From the cell containing the given text, extract its center point as [x, y] coordinate. 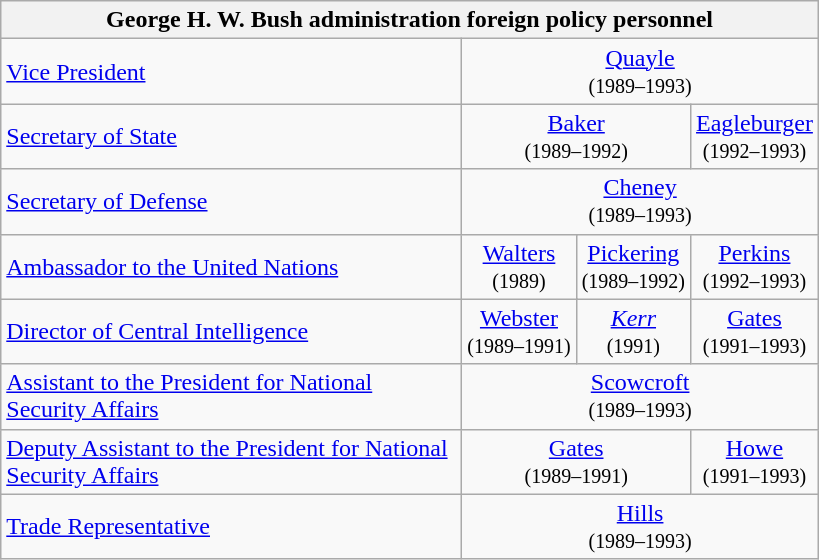
Gates(1989–1991) [576, 462]
Director of Central Intelligence [232, 332]
Kerr(1991) [633, 332]
Baker(1989–1992) [576, 136]
Pickering(1989–1992) [633, 266]
George H. W. Bush administration foreign policy personnel [410, 20]
Walters(1989) [519, 266]
Quayle(1989–1993) [640, 72]
Perkins(1992–1993) [755, 266]
Gates(1991–1993) [755, 332]
Deputy Assistant to the President for National Security Affairs [232, 462]
Hills(1989–1993) [640, 526]
Ambassador to the United Nations [232, 266]
Webster(1989–1991) [519, 332]
Scowcroft(1989–1993) [640, 396]
Cheney(1989–1993) [640, 202]
Trade Representative [232, 526]
Vice President [232, 72]
Secretary of Defense [232, 202]
Howe(1991–1993) [755, 462]
Secretary of State [232, 136]
Eagleburger(1992–1993) [755, 136]
Assistant to the President for National Security Affairs [232, 396]
